For the text-containing cell, return its midpoint in [X, Y] coordinate format. 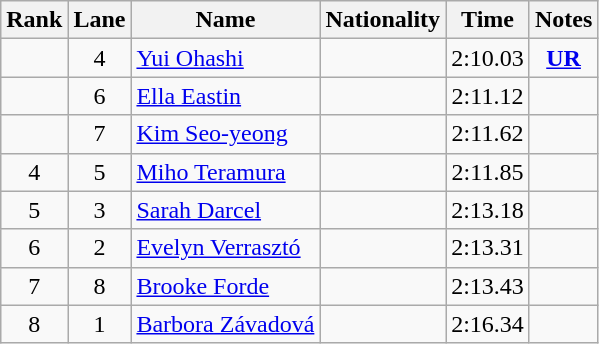
2 [100, 248]
Evelyn Verrasztó [226, 248]
2:11.12 [488, 96]
Time [488, 20]
Miho Teramura [226, 172]
3 [100, 210]
Barbora Závadová [226, 324]
2:13.31 [488, 248]
2:16.34 [488, 324]
1 [100, 324]
2:11.85 [488, 172]
2:11.62 [488, 134]
2:13.43 [488, 286]
Yui Ohashi [226, 58]
UR [563, 58]
Nationality [383, 20]
Name [226, 20]
Ella Eastin [226, 96]
Rank [34, 20]
Brooke Forde [226, 286]
Kim Seo-yeong [226, 134]
Lane [100, 20]
2:10.03 [488, 58]
2:13.18 [488, 210]
Sarah Darcel [226, 210]
Notes [563, 20]
